Determine the (x, y) coordinate at the center of the cell enclosing the given text.  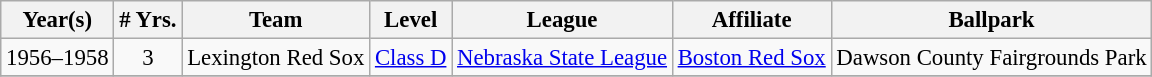
Team (276, 20)
Ballpark (992, 20)
Nebraska State League (562, 58)
League (562, 20)
Year(s) (58, 20)
# Yrs. (148, 20)
Dawson County Fairgrounds Park (992, 58)
Level (411, 20)
Boston Red Sox (752, 58)
1956–1958 (58, 58)
Class D (411, 58)
3 (148, 58)
Affiliate (752, 20)
Lexington Red Sox (276, 58)
